Pinpoint the cell where the given text exists, returning its (X, Y) midpoint coordinate. 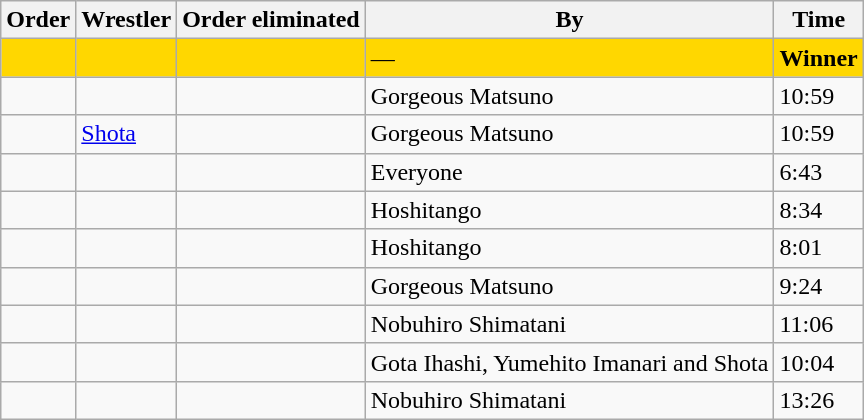
Gota Ihashi, Yumehito Imanari and Shota (570, 362)
Wrestler (126, 20)
10:04 (818, 362)
9:24 (818, 286)
Winner (818, 58)
Time (818, 20)
Order (38, 20)
Order eliminated (272, 20)
13:26 (818, 400)
11:06 (818, 324)
Shota (126, 134)
8:01 (818, 248)
Everyone (570, 172)
8:34 (818, 210)
By (570, 20)
6:43 (818, 172)
— (570, 58)
